From the cell containing the given text, extract its center point as [X, Y] coordinate. 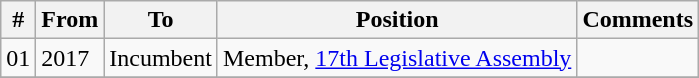
To [161, 20]
Incumbent [161, 58]
From [70, 20]
2017 [70, 58]
01 [18, 58]
# [18, 20]
Member, 17th Legislative Assembly [396, 58]
Position [396, 20]
Comments [638, 20]
